For the text-containing cell, return its midpoint in (x, y) coordinate format. 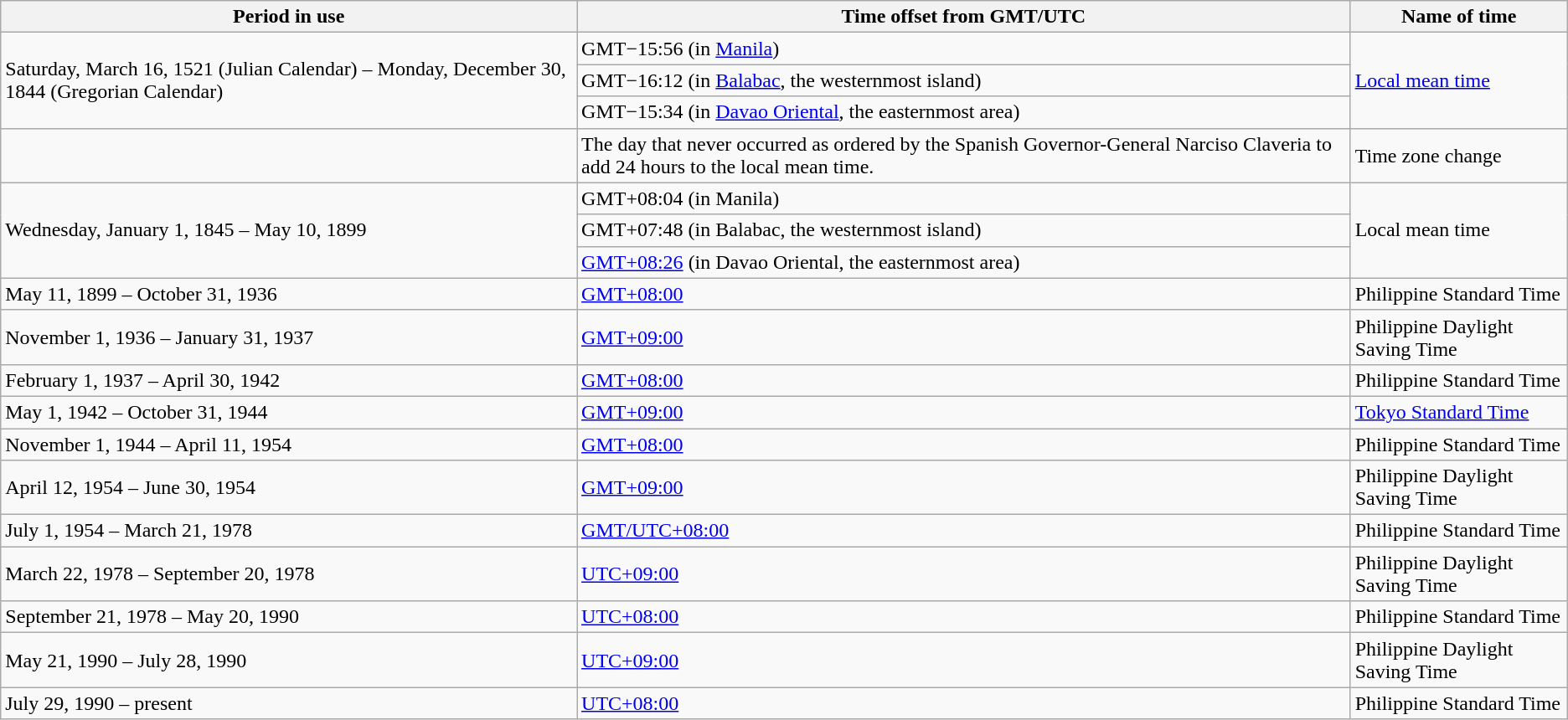
September 21, 1978 – May 20, 1990 (289, 617)
May 11, 1899 – October 31, 1936 (289, 294)
November 1, 1944 – April 11, 1954 (289, 445)
Tokyo Standard Time (1459, 412)
GMT−16:12 (in Balabac, the westernmost island) (964, 80)
May 1, 1942 – October 31, 1944 (289, 412)
GMT/UTC+08:00 (964, 531)
GMT+08:26 (in Davao Oriental, the easternmost area) (964, 262)
GMT+08:04 (in Manila) (964, 198)
Time zone change (1459, 156)
Period in use (289, 17)
Wednesday, January 1, 1845 – May 10, 1899 (289, 230)
March 22, 1978 – September 20, 1978 (289, 574)
GMT−15:34 (in Davao Oriental, the easternmost area) (964, 112)
GMT−15:56 (in Manila) (964, 49)
Time offset from GMT/UTC (964, 17)
May 21, 1990 – July 28, 1990 (289, 660)
April 12, 1954 – June 30, 1954 (289, 487)
November 1, 1936 – January 31, 1937 (289, 337)
The day that never occurred as ordered by the Spanish Governor-General Narciso Claveria to add 24 hours to the local mean time. (964, 156)
February 1, 1937 – April 30, 1942 (289, 380)
July 1, 1954 – March 21, 1978 (289, 531)
Saturday, March 16, 1521 (Julian Calendar) – Monday, December 30, 1844 (Gregorian Calendar) (289, 80)
GMT+07:48 (in Balabac, the westernmost island) (964, 230)
Name of time (1459, 17)
July 29, 1990 – present (289, 703)
